Extract the (X, Y) coordinate from the center of the cell holding the provided text.  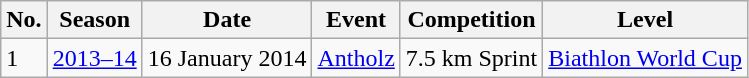
2013–14 (94, 58)
Date (227, 20)
1 (24, 58)
16 January 2014 (227, 58)
Season (94, 20)
Level (646, 20)
Antholz (356, 58)
Event (356, 20)
No. (24, 20)
Competition (471, 20)
7.5 km Sprint (471, 58)
Biathlon World Cup (646, 58)
